Capture the cell that displays the provided text and extract its [X, Y] central coordinate. 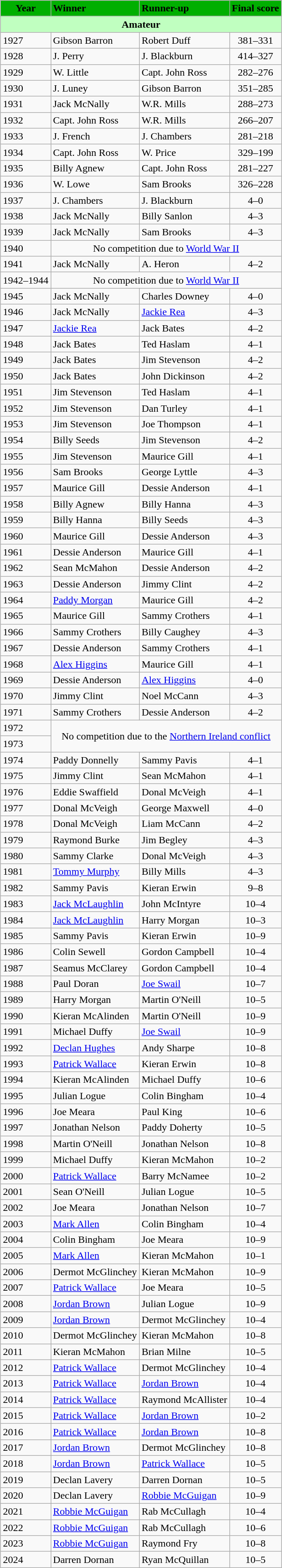
W. Price [184, 152]
W. Little [95, 72]
Seamus McClarey [95, 968]
Sean O'Neill [95, 1192]
1964 [25, 600]
1956 [25, 472]
John Dickinson [184, 376]
1970 [25, 696]
1965 [25, 616]
Charles Downey [184, 296]
Paddy Doherty [184, 1128]
1935 [25, 168]
2015 [25, 1415]
2020 [25, 1496]
1954 [25, 440]
2017 [25, 1447]
1986 [25, 952]
1991 [25, 1032]
2018 [25, 1463]
1933 [25, 136]
2008 [25, 1304]
1987 [25, 968]
1974 [25, 760]
Raymond McAllister [184, 1400]
329–199 [255, 152]
2004 [25, 1240]
2006 [25, 1272]
Raymond Fry [184, 1544]
Colin Sewell [95, 952]
1942–1944 [25, 280]
381–331 [255, 40]
1998 [25, 1144]
1929 [25, 72]
288–273 [255, 104]
2009 [25, 1320]
1940 [25, 248]
1939 [25, 232]
Paul Doran [95, 984]
1982 [25, 888]
Raymond Burke [95, 840]
2012 [25, 1368]
Paddy Donnelly [95, 760]
266–207 [255, 120]
1984 [25, 920]
Final score [255, 8]
Runner-up [184, 8]
1975 [25, 776]
281–218 [255, 136]
1988 [25, 984]
1999 [25, 1160]
2003 [25, 1224]
414–327 [255, 56]
1948 [25, 344]
1995 [25, 1096]
1985 [25, 936]
2024 [25, 1560]
1927 [25, 40]
1936 [25, 184]
1993 [25, 1064]
J. French [95, 136]
1972 [25, 728]
Jim Begley [184, 840]
1951 [25, 392]
10–3 [255, 920]
Winner [95, 8]
1992 [25, 1048]
2016 [25, 1431]
326–228 [255, 184]
1957 [25, 488]
1962 [25, 568]
1953 [25, 424]
2002 [25, 1208]
1973 [25, 744]
1981 [25, 872]
2007 [25, 1288]
1977 [25, 808]
W. Lowe [95, 184]
1976 [25, 792]
Amateur [141, 24]
1949 [25, 360]
1931 [25, 104]
2000 [25, 1176]
1980 [25, 856]
1979 [25, 840]
1971 [25, 712]
Andy Sharpe [184, 1048]
Robert Duff [184, 40]
Brian Milne [184, 1352]
George Maxwell [184, 808]
1959 [25, 520]
1938 [25, 216]
1941 [25, 264]
J. Luney [95, 88]
1937 [25, 200]
Noel McCann [184, 696]
Liam McCann [184, 824]
10–1 [255, 1256]
John McIntyre [184, 904]
1955 [25, 456]
1952 [25, 408]
1945 [25, 296]
2011 [25, 1352]
Sammy Clarke [95, 856]
George Lyttle [184, 472]
Tommy Murphy [95, 872]
9–8 [255, 888]
1996 [25, 1112]
2005 [25, 1256]
Joe Thompson [184, 424]
2021 [25, 1512]
1989 [25, 1000]
Barry McNamee [184, 1176]
2014 [25, 1400]
Declan Hughes [95, 1048]
1967 [25, 648]
281–227 [255, 168]
A. Heron [184, 264]
2001 [25, 1192]
2013 [25, 1384]
No competition due to the Northern Ireland conflict [166, 736]
1928 [25, 56]
2019 [25, 1479]
1969 [25, 680]
1947 [25, 328]
1966 [25, 632]
1990 [25, 1016]
1934 [25, 152]
1946 [25, 312]
1983 [25, 904]
Year [25, 8]
Billy Sanlon [184, 216]
Paddy Morgan [95, 600]
Eddie Swaffield [95, 792]
Ryan McQuillan [184, 1560]
1950 [25, 376]
1997 [25, 1128]
Billy Mills [184, 872]
1930 [25, 88]
Billy Caughey [184, 632]
1978 [25, 824]
1963 [25, 584]
J. Perry [95, 56]
1958 [25, 504]
351–285 [255, 88]
1968 [25, 664]
2022 [25, 1528]
1961 [25, 552]
1994 [25, 1080]
2010 [25, 1336]
1932 [25, 120]
1960 [25, 536]
Paul King [184, 1112]
2023 [25, 1544]
Dan Turley [184, 408]
282–276 [255, 72]
